Return [x, y] of the center of cell containing provided text 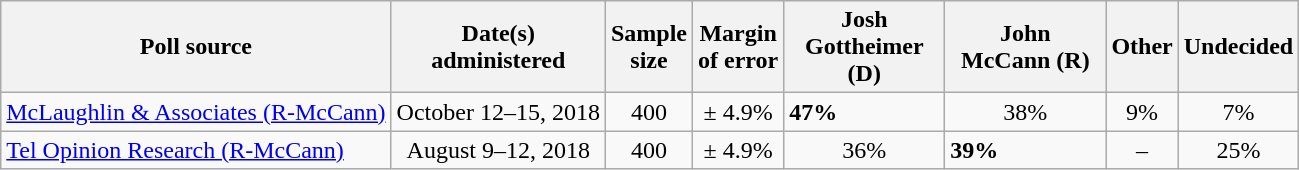
Date(s)administered [498, 47]
Other [1142, 47]
36% [864, 150]
JohnMcCann (R) [1026, 47]
Poll source [196, 47]
9% [1142, 112]
– [1142, 150]
7% [1238, 112]
38% [1026, 112]
JoshGottheimer (D) [864, 47]
Tel Opinion Research (R-McCann) [196, 150]
August 9–12, 2018 [498, 150]
Samplesize [648, 47]
October 12–15, 2018 [498, 112]
25% [1238, 150]
Undecided [1238, 47]
47% [864, 112]
39% [1026, 150]
Marginof error [738, 47]
McLaughlin & Associates (R-McCann) [196, 112]
